Return (x, y) of the center of cell containing provided text 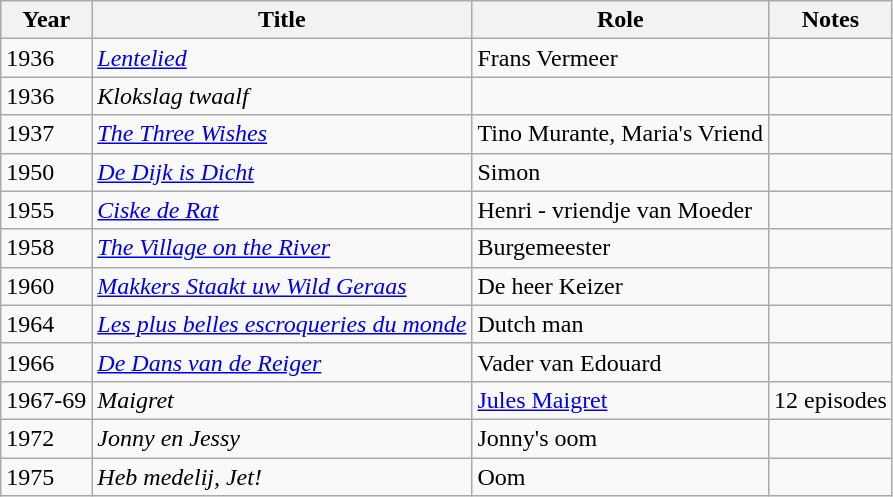
Year (46, 20)
Title (282, 20)
Dutch man (620, 324)
Les plus belles escroqueries du monde (282, 324)
1972 (46, 438)
Ciske de Rat (282, 210)
De Dijk is Dicht (282, 172)
Heb medelij, Jet! (282, 477)
The Village on the River (282, 248)
1964 (46, 324)
Jules Maigret (620, 400)
Frans Vermeer (620, 58)
Henri - vriendje van Moeder (620, 210)
1937 (46, 134)
Simon (620, 172)
Jonny's oom (620, 438)
Makkers Staakt uw Wild Geraas (282, 286)
1950 (46, 172)
Tino Murante, Maria's Vriend (620, 134)
Maigret (282, 400)
Klokslag twaalf (282, 96)
Burgemeester (620, 248)
1967-69 (46, 400)
Lentelied (282, 58)
1975 (46, 477)
1955 (46, 210)
De heer Keizer (620, 286)
Notes (831, 20)
Jonny en Jessy (282, 438)
1960 (46, 286)
De Dans van de Reiger (282, 362)
1966 (46, 362)
1958 (46, 248)
12 episodes (831, 400)
Role (620, 20)
Oom (620, 477)
The Three Wishes (282, 134)
Vader van Edouard (620, 362)
